From the cell containing the given text, extract its center point as (X, Y) coordinate. 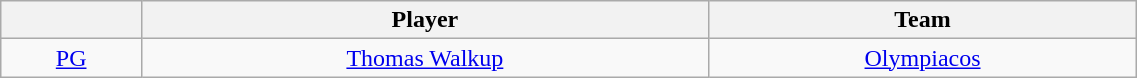
Thomas Walkup (426, 58)
Team (922, 20)
Olympiacos (922, 58)
Player (426, 20)
PG (72, 58)
